Return (X, Y) of the center of cell containing provided text 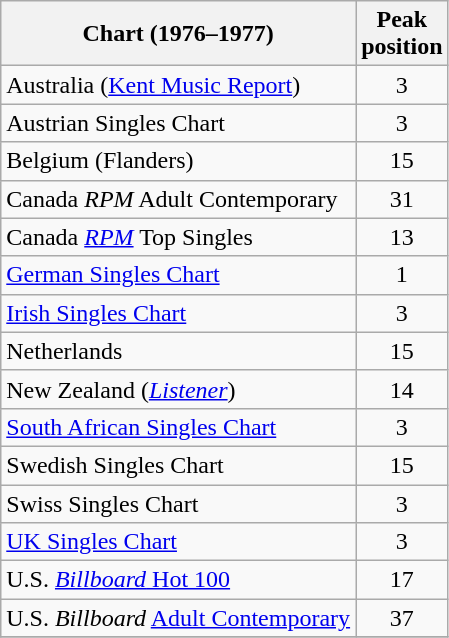
Chart (1976–1977) (178, 34)
Swedish Singles Chart (178, 465)
37 (402, 618)
1 (402, 275)
New Zealand (Listener) (178, 389)
Australia (Kent Music Report) (178, 85)
South African Singles Chart (178, 427)
Canada RPM Top Singles (178, 237)
UK Singles Chart (178, 542)
Belgium (Flanders) (178, 161)
Netherlands (178, 351)
13 (402, 237)
17 (402, 580)
31 (402, 199)
Canada RPM Adult Contemporary (178, 199)
Austrian Singles Chart (178, 123)
German Singles Chart (178, 275)
Peakposition (402, 34)
U.S. Billboard Adult Contemporary (178, 618)
Swiss Singles Chart (178, 503)
Irish Singles Chart (178, 313)
14 (402, 389)
U.S. Billboard Hot 100 (178, 580)
